Return (X, Y) of the center of cell containing provided text 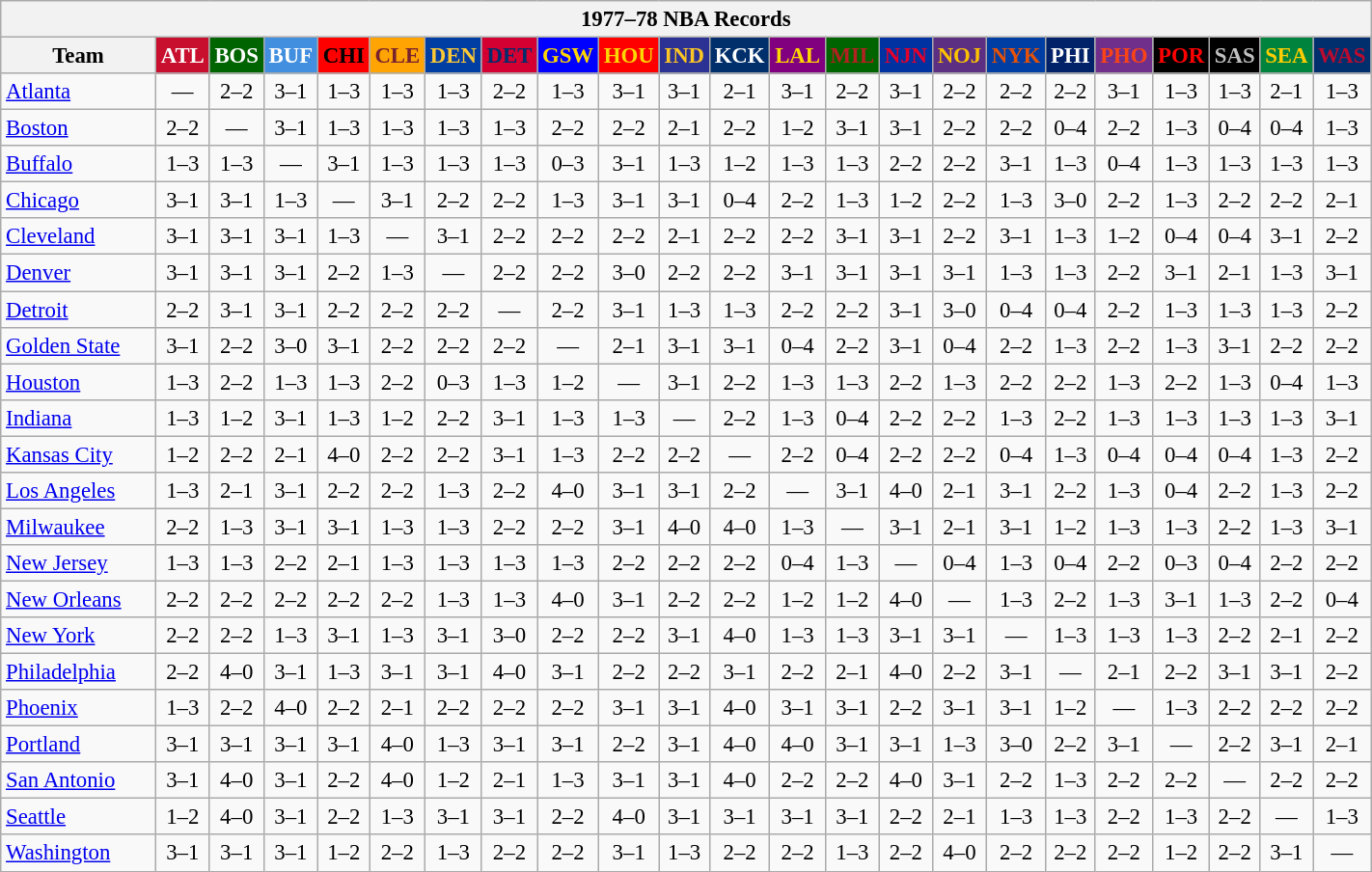
IND (684, 56)
NOJ (959, 56)
Seattle (79, 817)
Chicago (79, 201)
PHO (1124, 56)
Detroit (79, 310)
Denver (79, 273)
CLE (398, 56)
DET (509, 56)
New Orleans (79, 599)
Milwaukee (79, 527)
LAL (797, 56)
GSW (568, 56)
Philadelphia (79, 672)
PHI (1071, 56)
Portland (79, 745)
Houston (79, 382)
Phoenix (79, 708)
Washington (79, 854)
WAS (1342, 56)
Los Angeles (79, 491)
BOS (236, 56)
1977–78 NBA Records (686, 19)
Boston (79, 128)
SAS (1234, 56)
ATL (182, 56)
Indiana (79, 418)
Golden State (79, 345)
Cleveland (79, 236)
Buffalo (79, 164)
New York (79, 636)
New Jersey (79, 563)
Kansas City (79, 454)
NJN (905, 56)
Team (79, 56)
Atlanta (79, 92)
MIL (852, 56)
KCK (739, 56)
San Antonio (79, 780)
NYK (1017, 56)
DEN (453, 56)
HOU (629, 56)
BUF (290, 56)
CHI (343, 56)
SEA (1287, 56)
POR (1181, 56)
